Return the [x, y] coordinate for the center point of the cell that contains the specified text.  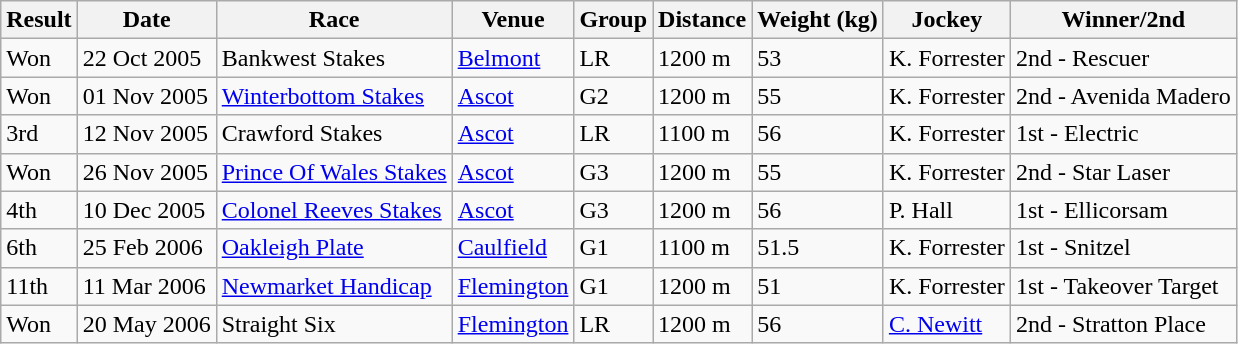
51.5 [818, 248]
1st - Snitzel [1123, 248]
P. Hall [946, 210]
Jockey [946, 20]
Group [614, 20]
1st - Takeover Target [1123, 286]
Winterbottom Stakes [334, 96]
2nd - Rescuer [1123, 58]
3rd [39, 134]
22 Oct 2005 [146, 58]
Weight (kg) [818, 20]
Prince Of Wales Stakes [334, 172]
11 Mar 2006 [146, 286]
Venue [513, 20]
2nd - Stratton Place [1123, 324]
Race [334, 20]
Result [39, 20]
G2 [614, 96]
01 Nov 2005 [146, 96]
26 Nov 2005 [146, 172]
Straight Six [334, 324]
Winner/2nd [1123, 20]
10 Dec 2005 [146, 210]
Newmarket Handicap [334, 286]
Belmont [513, 58]
Date [146, 20]
51 [818, 286]
Oakleigh Plate [334, 248]
Caulfield [513, 248]
2nd - Avenida Madero [1123, 96]
2nd - Star Laser [1123, 172]
C. Newitt [946, 324]
Distance [702, 20]
4th [39, 210]
6th [39, 248]
Bankwest Stakes [334, 58]
Crawford Stakes [334, 134]
Colonel Reeves Stakes [334, 210]
12 Nov 2005 [146, 134]
53 [818, 58]
1st - Ellicorsam [1123, 210]
1st - Electric [1123, 134]
25 Feb 2006 [146, 248]
11th [39, 286]
20 May 2006 [146, 324]
